For the text-containing cell, return its midpoint in [X, Y] coordinate format. 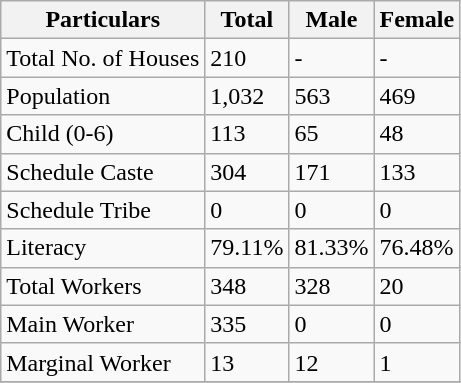
210 [247, 58]
Literacy [103, 248]
Total [247, 20]
304 [247, 172]
Main Worker [103, 324]
Population [103, 96]
12 [332, 362]
Schedule Caste [103, 172]
Total No. of Houses [103, 58]
348 [247, 286]
113 [247, 134]
20 [417, 286]
13 [247, 362]
Female [417, 20]
171 [332, 172]
328 [332, 286]
1,032 [247, 96]
563 [332, 96]
Marginal Worker [103, 362]
133 [417, 172]
79.11% [247, 248]
76.48% [417, 248]
469 [417, 96]
Particulars [103, 20]
335 [247, 324]
Male [332, 20]
Schedule Tribe [103, 210]
Total Workers [103, 286]
81.33% [332, 248]
65 [332, 134]
1 [417, 362]
Child (0-6) [103, 134]
48 [417, 134]
